Find where the given text appears and provide that cell's center as (x, y) coordinate. 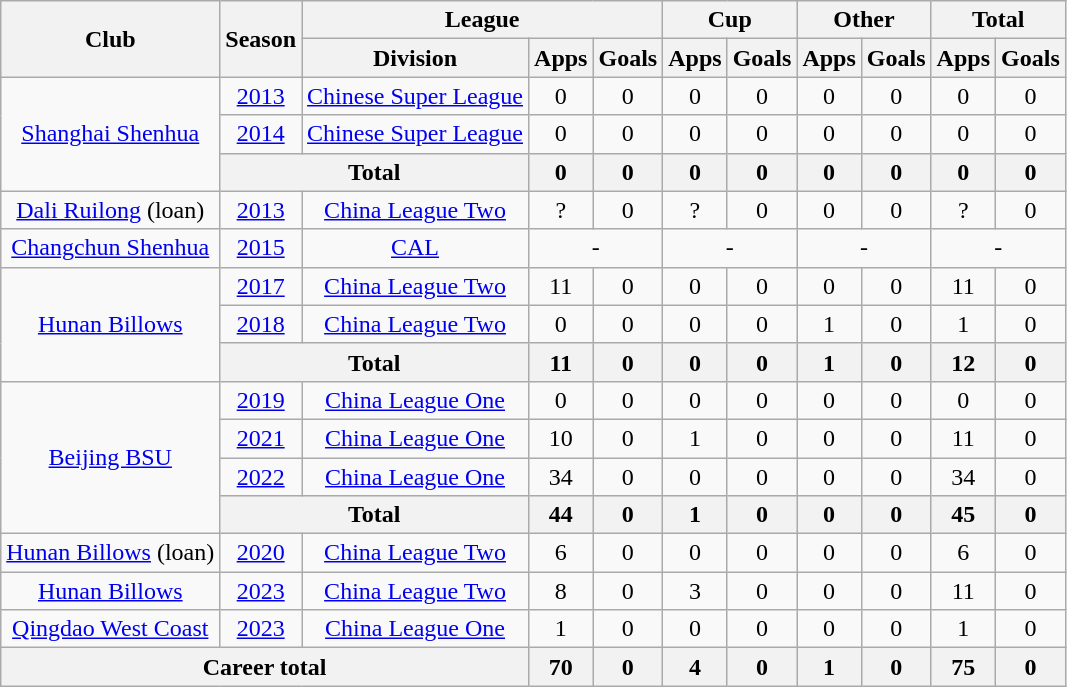
10 (561, 438)
2018 (261, 324)
Season (261, 39)
8 (561, 591)
Other (864, 20)
Dali Ruilong (loan) (110, 210)
70 (561, 667)
CAL (416, 248)
Cup (730, 20)
Club (110, 39)
2022 (261, 477)
2019 (261, 400)
75 (963, 667)
45 (963, 515)
Division (416, 58)
3 (695, 591)
2021 (261, 438)
2015 (261, 248)
Hunan Billows (loan) (110, 553)
2014 (261, 134)
2020 (261, 553)
Changchun Shenhua (110, 248)
4 (695, 667)
Beijing BSU (110, 457)
Qingdao West Coast (110, 629)
League (482, 20)
12 (963, 362)
Career total (265, 667)
2017 (261, 286)
44 (561, 515)
Shanghai Shenhua (110, 134)
